For the text-containing cell, return its midpoint in (X, Y) coordinate format. 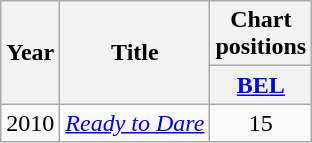
2010 (30, 123)
Title (135, 52)
Year (30, 52)
Chart positions (261, 34)
BEL (261, 85)
15 (261, 123)
Ready to Dare (135, 123)
